Return the (X, Y) coordinate for the center point of the cell that contains the specified text.  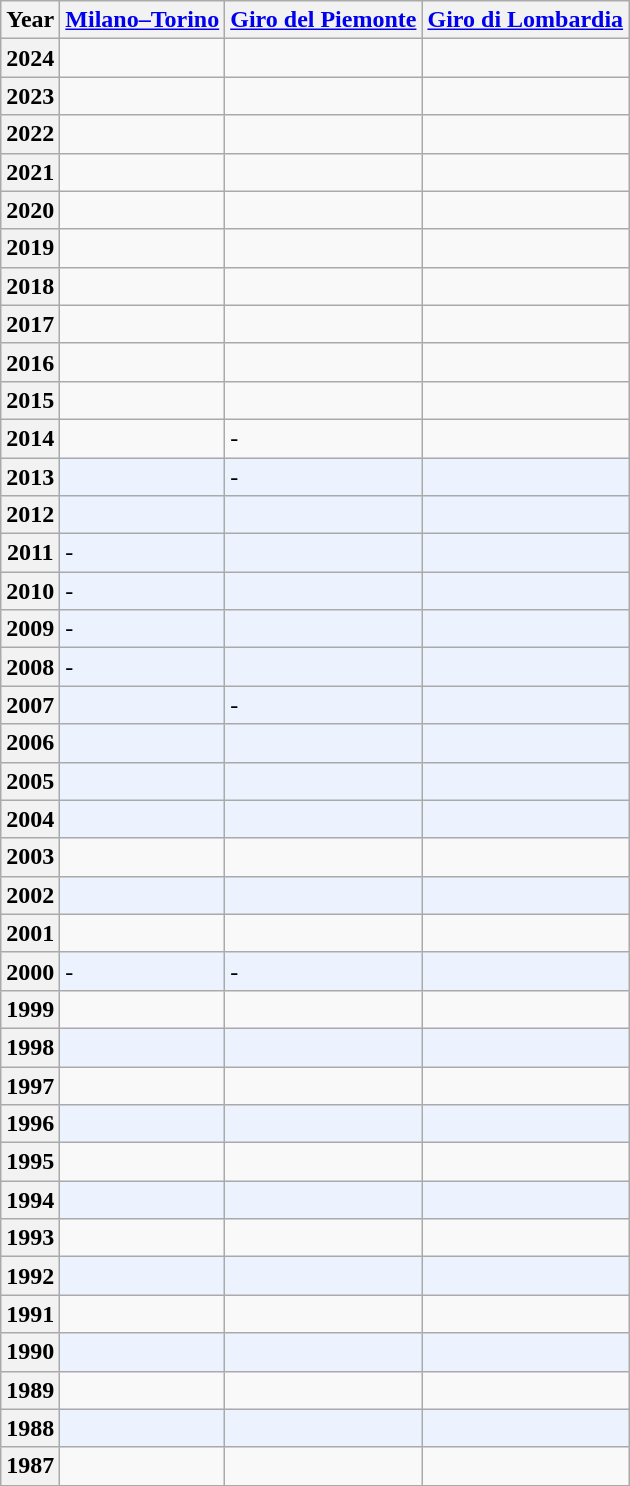
1990 (30, 1352)
2024 (30, 58)
2022 (30, 134)
2018 (30, 286)
2020 (30, 210)
1989 (30, 1390)
2014 (30, 438)
2023 (30, 96)
2019 (30, 248)
2010 (30, 591)
2012 (30, 515)
2007 (30, 705)
2013 (30, 477)
1994 (30, 1200)
Year (30, 20)
2016 (30, 362)
2021 (30, 172)
1992 (30, 1276)
2004 (30, 819)
2005 (30, 781)
Giro di Lombardia (526, 20)
1996 (30, 1124)
1997 (30, 1085)
Milano–Torino (142, 20)
2006 (30, 743)
2011 (30, 553)
2009 (30, 629)
1991 (30, 1314)
1995 (30, 1162)
2015 (30, 400)
2017 (30, 324)
1998 (30, 1047)
Giro del Piemonte (324, 20)
2000 (30, 971)
2003 (30, 857)
1987 (30, 1466)
2001 (30, 933)
1988 (30, 1428)
1993 (30, 1238)
2008 (30, 667)
1999 (30, 1009)
2002 (30, 895)
